Return [x, y] of the center of cell containing provided text 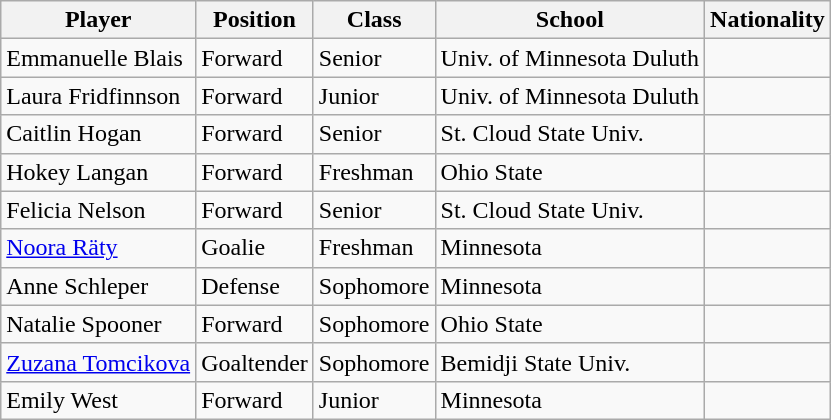
Position [255, 20]
Emmanuelle Blais [98, 58]
Nationality [768, 20]
Player [98, 20]
Caitlin Hogan [98, 134]
Natalie Spooner [98, 324]
Hokey Langan [98, 172]
Bemidji State Univ. [570, 362]
Noora Räty [98, 248]
Laura Fridfinnson [98, 96]
Goalie [255, 248]
Anne Schleper [98, 286]
School [570, 20]
Defense [255, 286]
Goaltender [255, 362]
Class [374, 20]
Felicia Nelson [98, 210]
Zuzana Tomcikova [98, 362]
Emily West [98, 400]
